Return the [x, y] coordinate for the center point of the cell that contains the specified text.  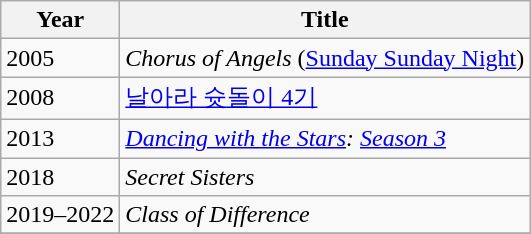
날아라 슛돌이 4기 [325, 98]
Title [325, 20]
2005 [60, 58]
Secret Sisters [325, 177]
2018 [60, 177]
Dancing with the Stars: Season 3 [325, 138]
Year [60, 20]
2008 [60, 98]
Chorus of Angels (Sunday Sunday Night) [325, 58]
2013 [60, 138]
Class of Difference [325, 215]
2019–2022 [60, 215]
